Locate the cell with the specified text and output its (x, y) center coordinate. 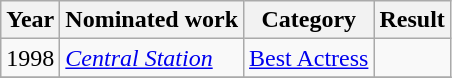
Category (309, 20)
Best Actress (309, 58)
1998 (30, 58)
Central Station (152, 58)
Year (30, 20)
Nominated work (152, 20)
Result (412, 20)
